For the text-containing cell, return its midpoint in [x, y] coordinate format. 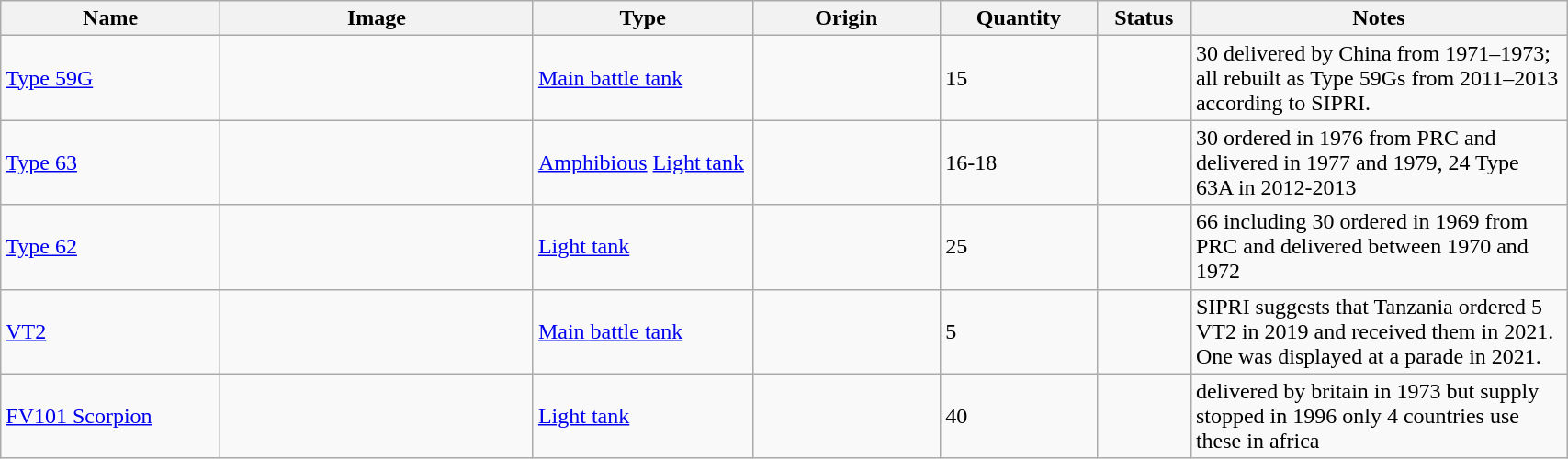
delivered by britain in 1973 but supply stopped in 1996 only 4 countries use these in africa [1378, 416]
VT2 [110, 331]
FV101 Scorpion [110, 416]
Type 62 [110, 247]
25 [1019, 247]
Status [1144, 18]
Type 63 [110, 162]
Origin [847, 18]
Notes [1378, 18]
30 ordered in 1976 from PRC and delivered in 1977 and 1979, 24 Type 63A in 2012-2013 [1378, 162]
15 [1019, 78]
SIPRI suggests that Tanzania ordered 5 VT2 in 2019 and received them in 2021. One was displayed at a parade in 2021. [1378, 331]
Name [110, 18]
Type [643, 18]
30 delivered by China from 1971–1973; all rebuilt as Type 59Gs from 2011–2013 according to SIPRI. [1378, 78]
5 [1019, 331]
40 [1019, 416]
66 including 30 ordered in 1969 from PRC and delivered between 1970 and 1972 [1378, 247]
Quantity [1019, 18]
16-18 [1019, 162]
Image [377, 18]
Amphibious Light tank [643, 162]
Type 59G [110, 78]
